Determine the (x, y) coordinate at the center of the cell enclosing the given text.  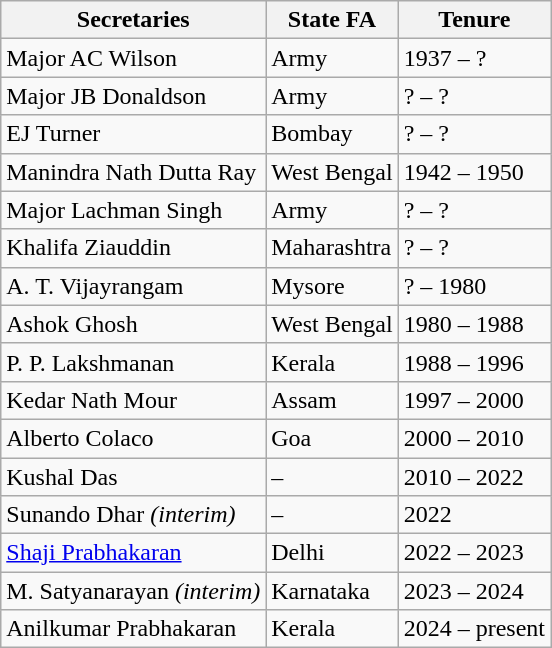
Kedar Nath Mour (134, 400)
Major AC Wilson (134, 58)
Bombay (332, 134)
Khalifa Ziauddin (134, 248)
2022 (474, 515)
Manindra Nath Dutta Ray (134, 172)
1988 – 1996 (474, 362)
1942 – 1950 (474, 172)
Assam (332, 400)
1937 – ? (474, 58)
Major JB Donaldson (134, 96)
EJ Turner (134, 134)
Major Lachman Singh (134, 210)
Goa (332, 438)
Delhi (332, 553)
Tenure (474, 20)
Mysore (332, 286)
A. T. Vijayrangam (134, 286)
Shaji Prabhakaran (134, 553)
M. Satyanarayan (interim) (134, 591)
Ashok Ghosh (134, 324)
Alberto Colaco (134, 438)
2022 – 2023 (474, 553)
Anilkumar Prabhakaran (134, 629)
2023 – 2024 (474, 591)
2000 – 2010 (474, 438)
1980 – 1988 (474, 324)
Secretaries (134, 20)
Kushal Das (134, 477)
Karnataka (332, 591)
2010 – 2022 (474, 477)
Sunando Dhar (interim) (134, 515)
1997 – 2000 (474, 400)
2024 – present (474, 629)
? – 1980 (474, 286)
P. P. Lakshmanan (134, 362)
Maharashtra (332, 248)
State FA (332, 20)
